Find where the given text appears and provide that cell's center as [x, y] coordinate. 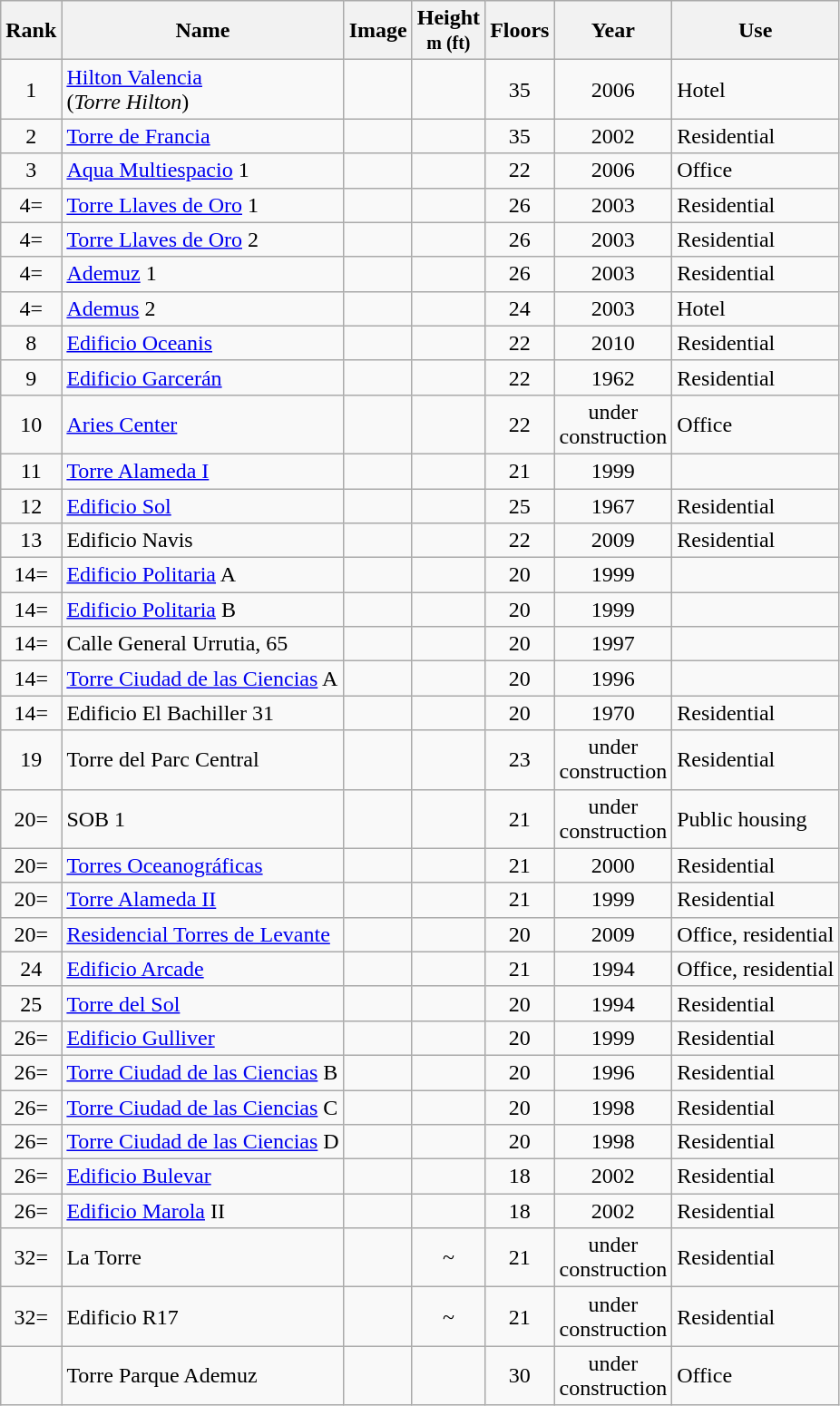
Edificio Politaria A [203, 575]
2 [31, 136]
Torre del Parc Central [203, 760]
SOB 1 [203, 818]
Torre del Sol [203, 1003]
Torre Llaves de Oro 2 [203, 239]
Torre Ciudad de las Ciencias B [203, 1072]
2000 [613, 865]
1962 [613, 377]
Ademus 2 [203, 308]
3 [31, 171]
Hilton Valencia(Torre Hilton) [203, 89]
Torres Oceanográficas [203, 865]
Edificio Oceanis [203, 343]
1967 [613, 505]
Edificio Marola II [203, 1211]
Public housing [756, 818]
Aqua Multiespacio 1 [203, 171]
Ademuz 1 [203, 274]
Edificio Navis [203, 541]
Torre de Francia [203, 136]
23 [520, 760]
Edificio Arcade [203, 969]
10 [31, 425]
1970 [613, 713]
Edificio Politaria B [203, 610]
Edificio El Bachiller 31 [203, 713]
11 [31, 471]
19 [31, 760]
Use [756, 31]
Torre Parque Ademuz [203, 1375]
Calle General Urrutia, 65 [203, 644]
Floors [520, 31]
8 [31, 343]
Torre Ciudad de las Ciencias D [203, 1142]
Edificio Bulevar [203, 1177]
Residencial Torres de Levante [203, 934]
Edificio Garcerán [203, 377]
Edificio Sol [203, 505]
30 [520, 1375]
12 [31, 505]
1997 [613, 644]
Torre Ciudad de las Ciencias C [203, 1108]
Torre Alameda I [203, 471]
Torre Llaves de Oro 1 [203, 205]
Torre Alameda II [203, 900]
La Torre [203, 1257]
Edificio R17 [203, 1317]
Edificio Gulliver [203, 1038]
9 [31, 377]
Rank [31, 31]
13 [31, 541]
Heightm (ft) [448, 31]
1 [31, 89]
Image [377, 31]
Aries Center [203, 425]
Name [203, 31]
2010 [613, 343]
Torre Ciudad de las Ciencias A [203, 679]
Year [613, 31]
